Scan for the cell matching the given text and deliver its [X, Y] coordinate at center. 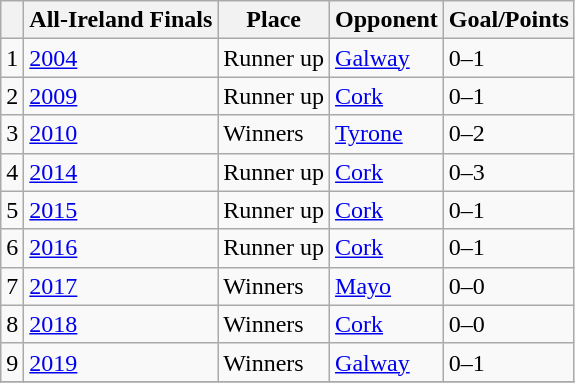
2015 [121, 210]
Mayo [387, 286]
2014 [121, 172]
0–2 [508, 134]
2016 [121, 248]
4 [12, 172]
2019 [121, 362]
All-Ireland Finals [121, 20]
6 [12, 248]
Tyrone [387, 134]
2009 [121, 96]
2004 [121, 58]
2017 [121, 286]
3 [12, 134]
9 [12, 362]
Place [274, 20]
Goal/Points [508, 20]
2 [12, 96]
5 [12, 210]
8 [12, 324]
0–3 [508, 172]
1 [12, 58]
2018 [121, 324]
2010 [121, 134]
Opponent [387, 20]
7 [12, 286]
